Extract the (X, Y) coordinate from the center of the cell holding the provided text.  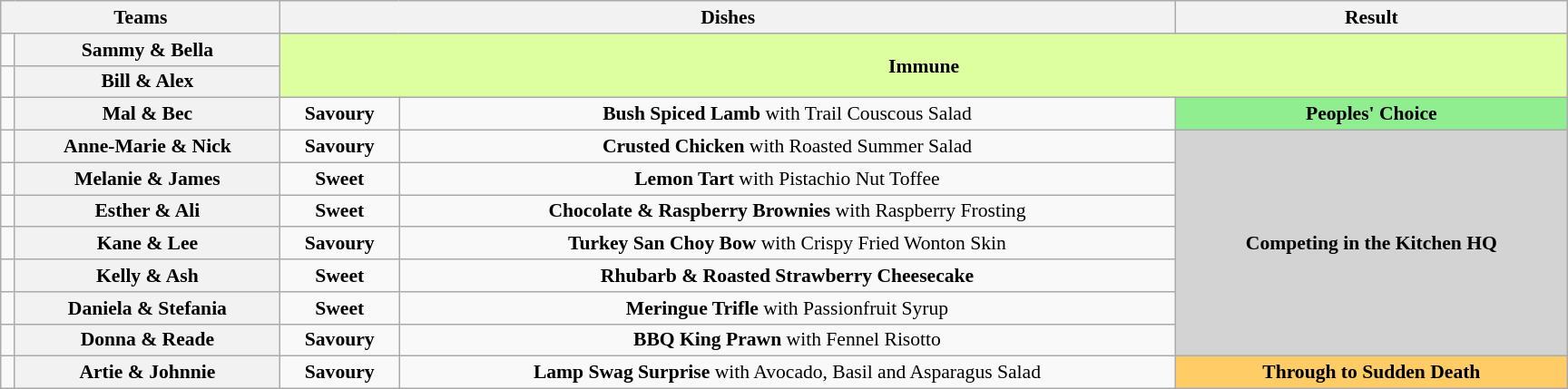
Sammy & Bella (147, 50)
Melanie & James (147, 179)
Lemon Tart with Pistachio Nut Toffee (788, 179)
Rhubarb & Roasted Strawberry Cheesecake (788, 276)
Chocolate & Raspberry Brownies with Raspberry Frosting (788, 211)
Meringue Trifle with Passionfruit Syrup (788, 308)
Anne-Marie & Nick (147, 147)
Kelly & Ash (147, 276)
Esther & Ali (147, 211)
Immune (924, 65)
Bill & Alex (147, 82)
Dishes (728, 17)
Result (1371, 17)
Mal & Bec (147, 114)
Kane & Lee (147, 244)
Through to Sudden Death (1371, 373)
BBQ King Prawn with Fennel Risotto (788, 340)
Peoples' Choice (1371, 114)
Turkey San Choy Bow with Crispy Fried Wonton Skin (788, 244)
Donna & Reade (147, 340)
Artie & Johnnie (147, 373)
Bush Spiced Lamb with Trail Couscous Salad (788, 114)
Teams (141, 17)
Lamp Swag Surprise with Avocado, Basil and Asparagus Salad (788, 373)
Crusted Chicken with Roasted Summer Salad (788, 147)
Competing in the Kitchen HQ (1371, 243)
Daniela & Stefania (147, 308)
